Detect which cell encompasses the target text, then output its (x, y) center coordinate. 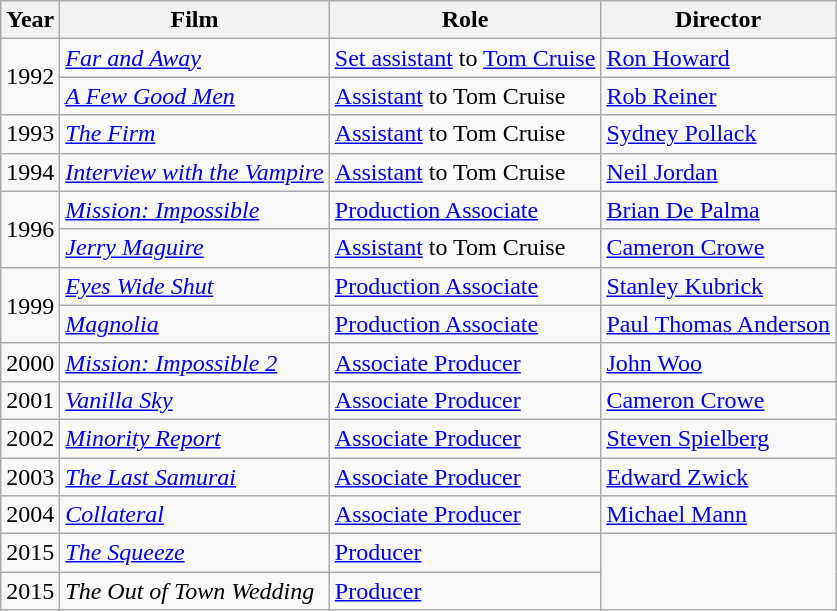
Role (465, 20)
2002 (30, 438)
Far and Away (194, 58)
2004 (30, 515)
Collateral (194, 515)
Eyes Wide Shut (194, 286)
Set assistant to Tom Cruise (465, 58)
Edward Zwick (718, 477)
2000 (30, 362)
Magnolia (194, 324)
Brian De Palma (718, 210)
A Few Good Men (194, 96)
Steven Spielberg (718, 438)
The Squeeze (194, 553)
Mission: Impossible (194, 210)
Paul Thomas Anderson (718, 324)
The Out of Town Wedding (194, 591)
Interview with the Vampire (194, 172)
Michael Mann (718, 515)
John Woo (718, 362)
2001 (30, 400)
1999 (30, 305)
Rob Reiner (718, 96)
Mission: Impossible 2 (194, 362)
1993 (30, 134)
The Firm (194, 134)
Stanley Kubrick (718, 286)
Ron Howard (718, 58)
1996 (30, 229)
Director (718, 20)
1994 (30, 172)
Vanilla Sky (194, 400)
Year (30, 20)
1992 (30, 77)
Film (194, 20)
2003 (30, 477)
The Last Samurai (194, 477)
Sydney Pollack (718, 134)
Minority Report (194, 438)
Jerry Maguire (194, 248)
Neil Jordan (718, 172)
